Search for the cell housing the specified text and yield its [x, y] center coordinate. 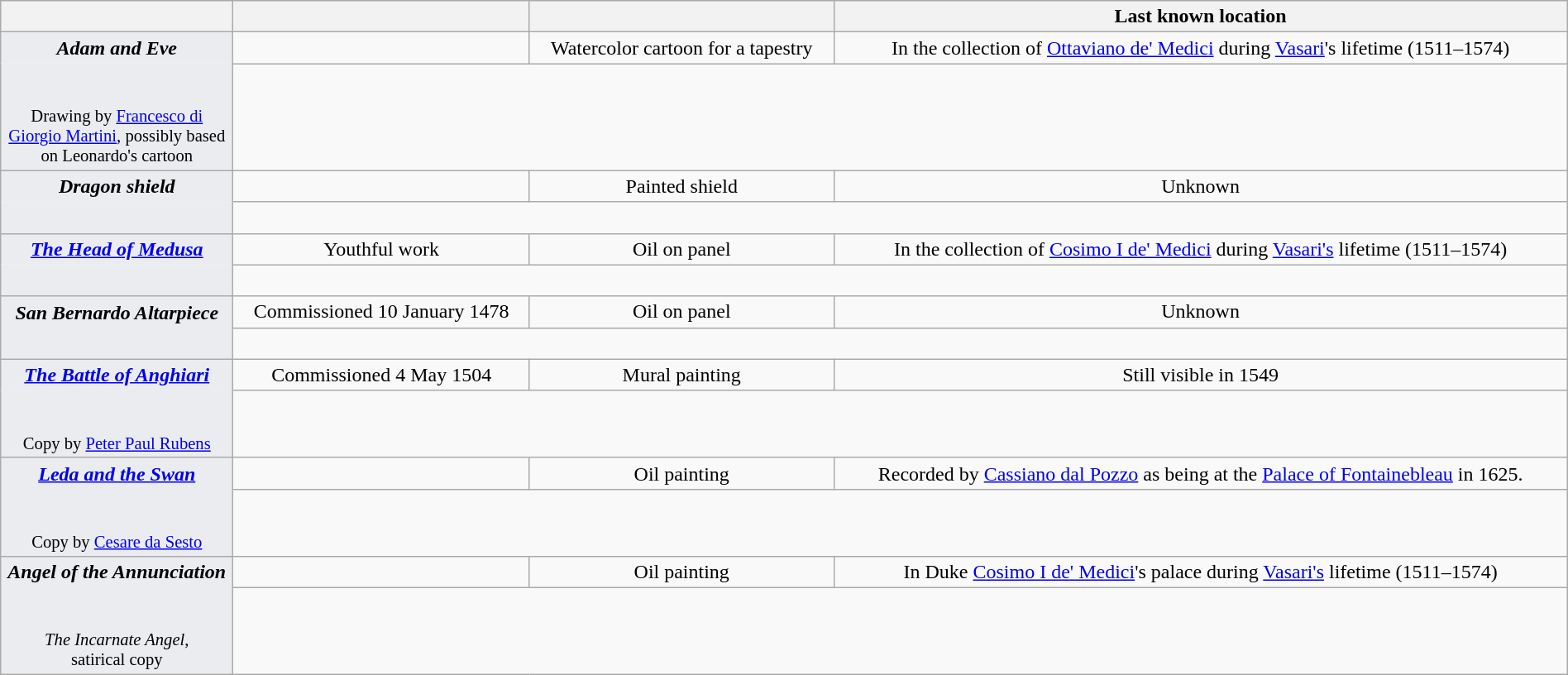
Watercolor cartoon for a tapestry [681, 48]
Youthful work [382, 249]
The Battle of Anghiari [117, 375]
Commissioned 10 January 1478 [382, 312]
Adam and Eve [117, 48]
In the collection of Cosimo I de' Medici during Vasari's lifetime (1511–1574) [1201, 249]
Angel of the Annunciation [117, 572]
Leda and the Swan [117, 473]
In Duke Cosimo I de' Medici's palace during Vasari's lifetime (1511–1574) [1201, 572]
Painted shield [681, 186]
Still visible in 1549 [1201, 375]
The Incarnate Angel,satirical copy [117, 630]
San Bernardo Altarpiece [117, 312]
Recorded by Cassiano dal Pozzo as being at the Palace of Fontainebleau in 1625. [1201, 473]
Dragon shield [117, 186]
The Head of Medusa [117, 249]
In the collection of Ottaviano de' Medici during Vasari's lifetime (1511–1574) [1201, 48]
Commissioned 4 May 1504 [382, 375]
Copy by Cesare da Sesto [117, 523]
Mural painting [681, 375]
Last known location [1201, 17]
Copy by Peter Paul Rubens [117, 424]
Drawing by Francesco di Giorgio Martini, possibly based on Leonardo's cartoon [117, 117]
